Locate the cell with the specified text and output its (x, y) center coordinate. 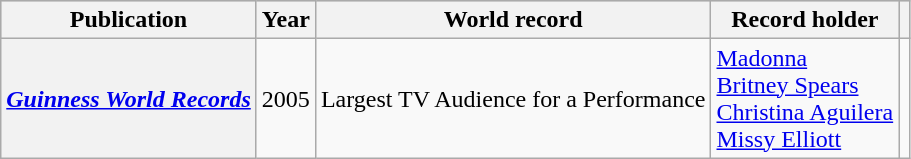
2005 (286, 98)
Year (286, 20)
World record (513, 20)
Largest TV Audience for a Performance (513, 98)
Publication (129, 20)
Guinness World Records (129, 98)
MadonnaBritney SpearsChristina AguileraMissy Elliott (805, 98)
Record holder (805, 20)
